Pinpoint the cell where the given text exists, returning its [x, y] midpoint coordinate. 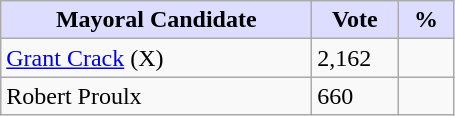
2,162 [355, 58]
660 [355, 96]
% [426, 20]
Robert Proulx [156, 96]
Mayoral Candidate [156, 20]
Grant Crack (X) [156, 58]
Vote [355, 20]
